Return the [X, Y] coordinate for the center point of the cell that contains the specified text.  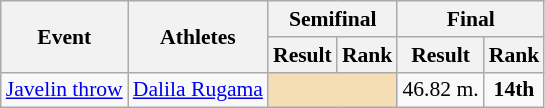
Final [470, 19]
Javelin throw [64, 90]
14th [514, 90]
Semifinal [332, 19]
Athletes [198, 36]
46.82 m. [440, 90]
Dalila Rugama [198, 90]
Event [64, 36]
